Detect which cell encompasses the target text, then output its (x, y) center coordinate. 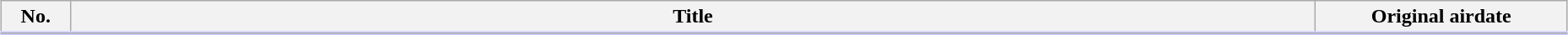
No. (35, 17)
Original airdate (1441, 17)
Title (693, 17)
